Detect which cell encompasses the target text, then output its (x, y) center coordinate. 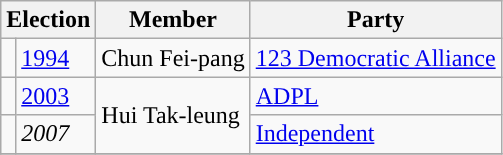
ADPL (376, 96)
2003 (56, 96)
Party (376, 20)
Member (173, 20)
Election (48, 20)
Independent (376, 134)
Hui Tak-leung (173, 115)
2007 (56, 134)
1994 (56, 58)
Chun Fei-pang (173, 58)
123 Democratic Alliance (376, 58)
